Identify which cell holds the provided text, then report its (x, y) central coordinate. 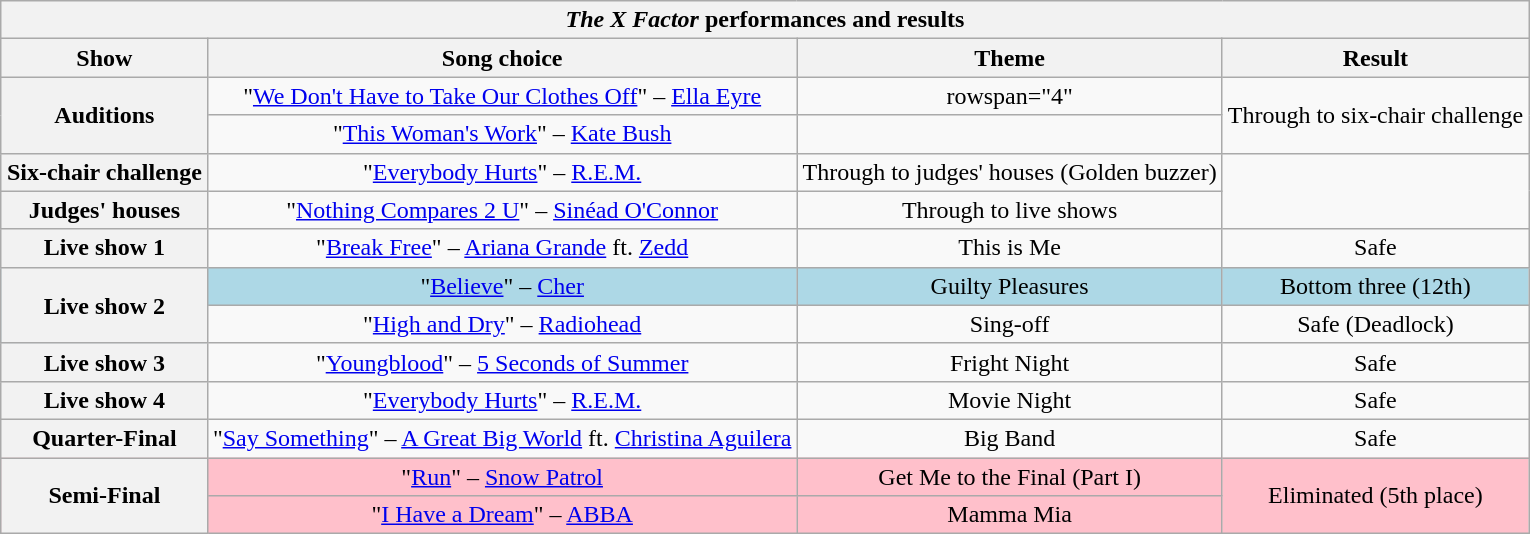
"Nothing Compares 2 U" – Sinéad O'Connor (502, 210)
Semi-Final (104, 496)
rowspan="4" (1010, 96)
"Say Something" – A Great Big World ft. Christina Aguilera (502, 438)
Movie Night (1010, 400)
Through to live shows (1010, 210)
"This Woman's Work" – Kate Bush (502, 134)
Big Band (1010, 438)
Live show 4 (104, 400)
Live show 3 (104, 362)
Eliminated (5th place) (1375, 496)
Auditions (104, 115)
"Youngblood" – 5 Seconds of Summer (502, 362)
Bottom three (12th) (1375, 286)
Safe (Deadlock) (1375, 324)
Quarter-Final (104, 438)
Show (104, 58)
Through to judges' houses (Golden buzzer) (1010, 172)
Guilty Pleasures (1010, 286)
Six-chair challenge (104, 172)
"We Don't Have to Take Our Clothes Off" – Ella Eyre (502, 96)
This is Me (1010, 248)
Through to six-chair challenge (1375, 115)
Judges' houses (104, 210)
"Believe" – Cher (502, 286)
Sing-off (1010, 324)
Live show 2 (104, 305)
The X Factor performances and results (764, 20)
Live show 1 (104, 248)
Get Me to the Final (Part I) (1010, 477)
Song choice (502, 58)
"I Have a Dream" – ABBA (502, 515)
Theme (1010, 58)
Result (1375, 58)
"High and Dry" – Radiohead (502, 324)
Mamma Mia (1010, 515)
Fright Night (1010, 362)
"Run" – Snow Patrol (502, 477)
"Break Free" – Ariana Grande ft. Zedd (502, 248)
